Return the [X, Y] coordinate for the center point of the cell that contains the specified text.  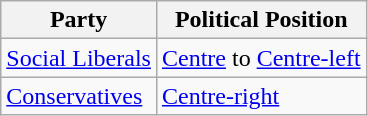
Centre to Centre-left [261, 58]
Social Liberals [79, 58]
Centre-right [261, 96]
Party [79, 20]
Political Position [261, 20]
Conservatives [79, 96]
